Return the (x, y) coordinate for the center point of the cell that contains the specified text.  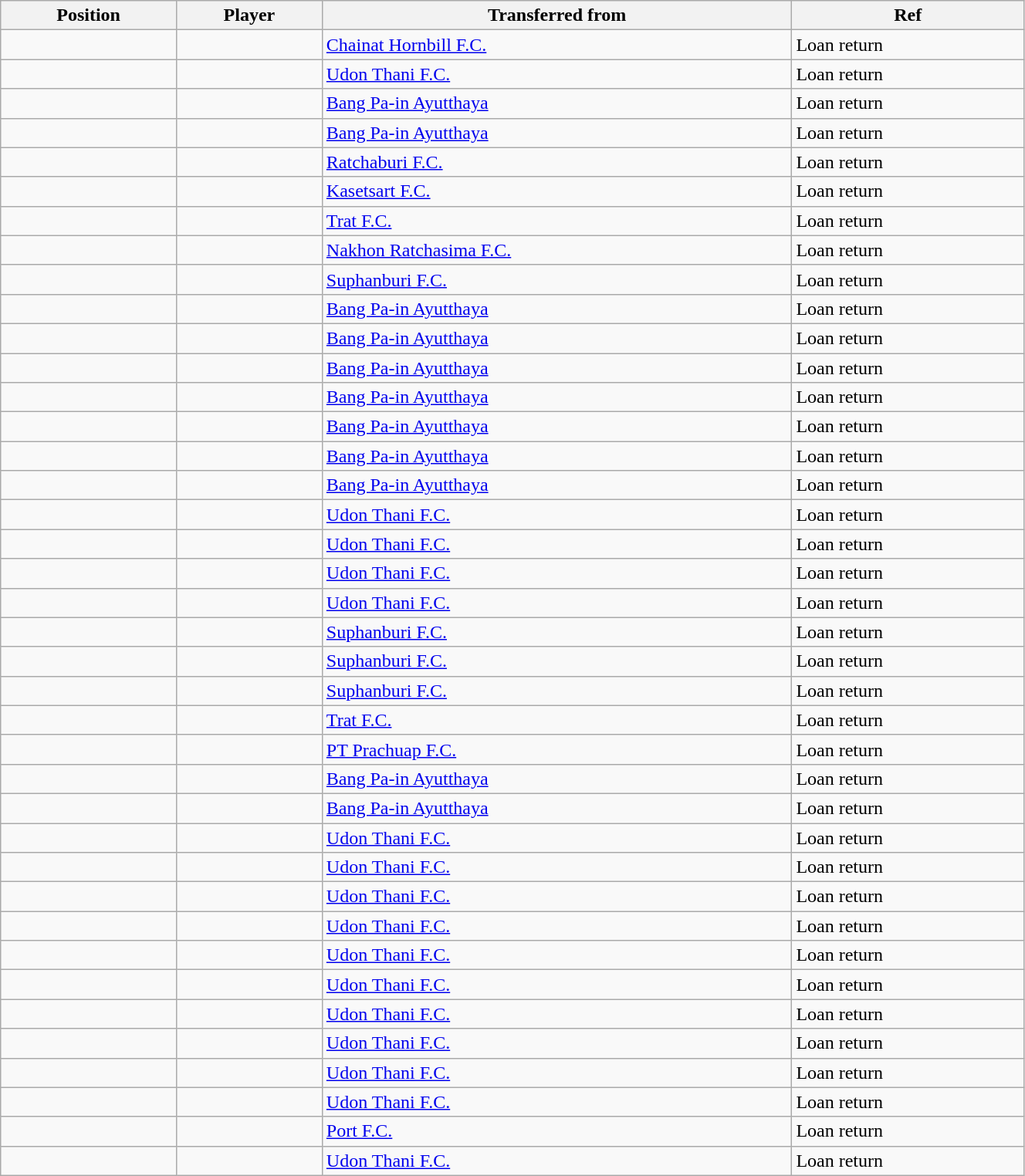
Nakhon Ratchasima F.C. (557, 250)
Transferred from (557, 15)
Port F.C. (557, 1131)
Ref (908, 15)
Ratchaburi F.C. (557, 162)
Kasetsart F.C. (557, 191)
PT Prachuap F.C. (557, 749)
Chainat Hornbill F.C. (557, 45)
Position (89, 15)
Player (250, 15)
